Return (X, Y) of the center of cell containing provided text 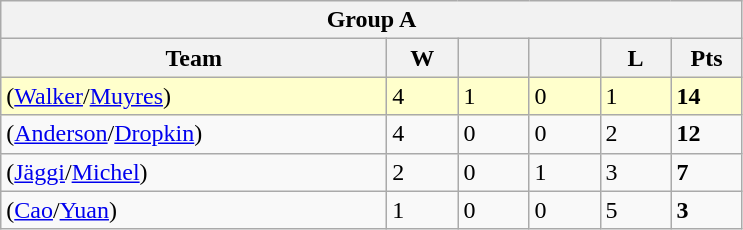
L (636, 58)
(Jäggi/Michel) (194, 172)
(Anderson/Dropkin) (194, 134)
Group A (372, 20)
Pts (706, 58)
(Cao/Yuan) (194, 210)
7 (706, 172)
5 (636, 210)
(Walker/Muyres) (194, 96)
W (422, 58)
12 (706, 134)
Team (194, 58)
14 (706, 96)
